Determine the (x, y) coordinate at the center of the cell enclosing the given text.  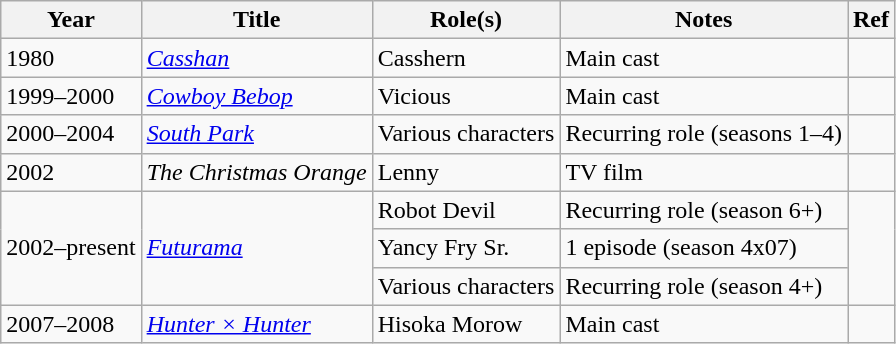
Recurring role (season 6+) (704, 210)
Futurama (256, 248)
Recurring role (season 4+) (704, 286)
TV film (704, 172)
2002 (71, 172)
Hisoka Morow (466, 324)
Title (256, 20)
Recurring role (seasons 1–4) (704, 134)
Cowboy Bebop (256, 96)
Lenny (466, 172)
South Park (256, 134)
Notes (704, 20)
Year (71, 20)
The Christmas Orange (256, 172)
Robot Devil (466, 210)
Ref (872, 20)
Role(s) (466, 20)
Yancy Fry Sr. (466, 248)
2002–present (71, 248)
Casshern (466, 58)
1 episode (season 4x07) (704, 248)
Hunter × Hunter (256, 324)
1999–2000 (71, 96)
2007–2008 (71, 324)
Vicious (466, 96)
2000–2004 (71, 134)
Casshan (256, 58)
1980 (71, 58)
